Search for the cell housing the specified text and yield its (X, Y) center coordinate. 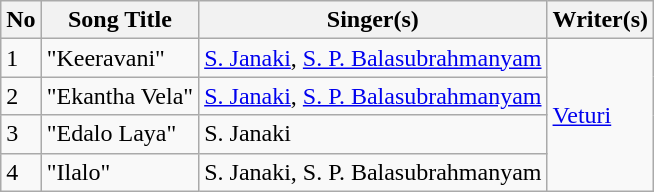
Singer(s) (373, 20)
Writer(s) (600, 20)
2 (21, 96)
No (21, 20)
4 (21, 172)
"Ekantha Vela" (120, 96)
"Ilalo" (120, 172)
1 (21, 58)
Song Title (120, 20)
"Keeravani" (120, 58)
3 (21, 134)
S. Janaki (373, 134)
Veturi (600, 115)
"Edalo Laya" (120, 134)
